Identify which cell holds the provided text, then report its [X, Y] central coordinate. 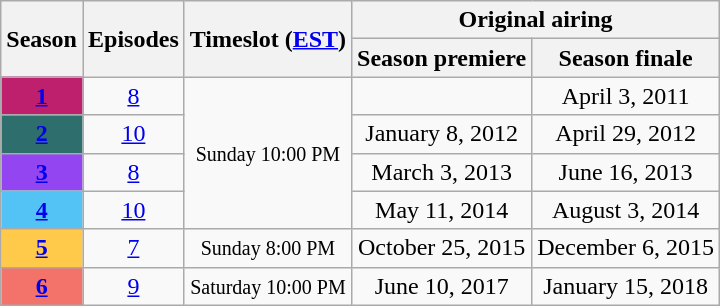
Sunday 8:00 PM [268, 248]
Original airing [536, 20]
1 [42, 96]
Timeslot (EST) [268, 39]
Season premiere [442, 58]
June 16, 2013 [626, 172]
2 [42, 134]
3 [42, 172]
7 [133, 248]
Season [42, 39]
5 [42, 248]
Saturday 10:00 PM [268, 286]
Season finale [626, 58]
Episodes [133, 39]
4 [42, 210]
January 15, 2018 [626, 286]
6 [42, 286]
March 3, 2013 [442, 172]
Sunday 10:00 PM [268, 153]
May 11, 2014 [442, 210]
9 [133, 286]
October 25, 2015 [442, 248]
April 29, 2012 [626, 134]
January 8, 2012 [442, 134]
April 3, 2011 [626, 96]
June 10, 2017 [442, 286]
August 3, 2014 [626, 210]
December 6, 2015 [626, 248]
